Locate the cell with the specified text and output its (x, y) center coordinate. 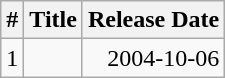
2004-10-06 (153, 58)
1 (12, 58)
Title (54, 20)
Release Date (153, 20)
# (12, 20)
